Extract the (X, Y) coordinate from the center of the cell holding the provided text.  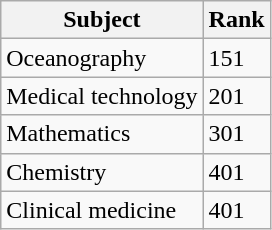
Mathematics (102, 134)
301 (236, 134)
Clinical medicine (102, 210)
Subject (102, 20)
Medical technology (102, 96)
Chemistry (102, 172)
201 (236, 96)
Rank (236, 20)
151 (236, 58)
Oceanography (102, 58)
